Identify which cell holds the provided text, then report its (x, y) central coordinate. 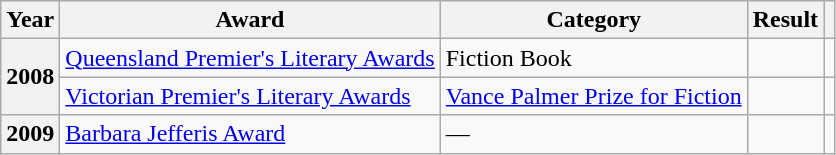
Barbara Jefferis Award (250, 134)
2008 (30, 77)
Result (785, 20)
Vance Palmer Prize for Fiction (594, 96)
Award (250, 20)
Category (594, 20)
Victorian Premier's Literary Awards (250, 96)
— (594, 134)
Queensland Premier's Literary Awards (250, 58)
Fiction Book (594, 58)
2009 (30, 134)
Year (30, 20)
